Provide the [x, y] coordinate of the cell's center where the given text is located.  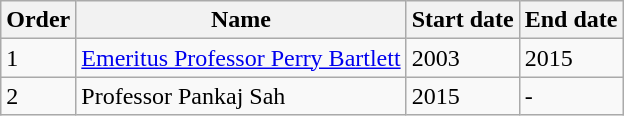
End date [571, 20]
Start date [462, 20]
2 [38, 96]
2003 [462, 58]
1 [38, 58]
Emeritus Professor Perry Bartlett [241, 58]
Name [241, 20]
Order [38, 20]
Professor Pankaj Sah [241, 96]
- [571, 96]
